Search for the cell housing the specified text and yield its (X, Y) center coordinate. 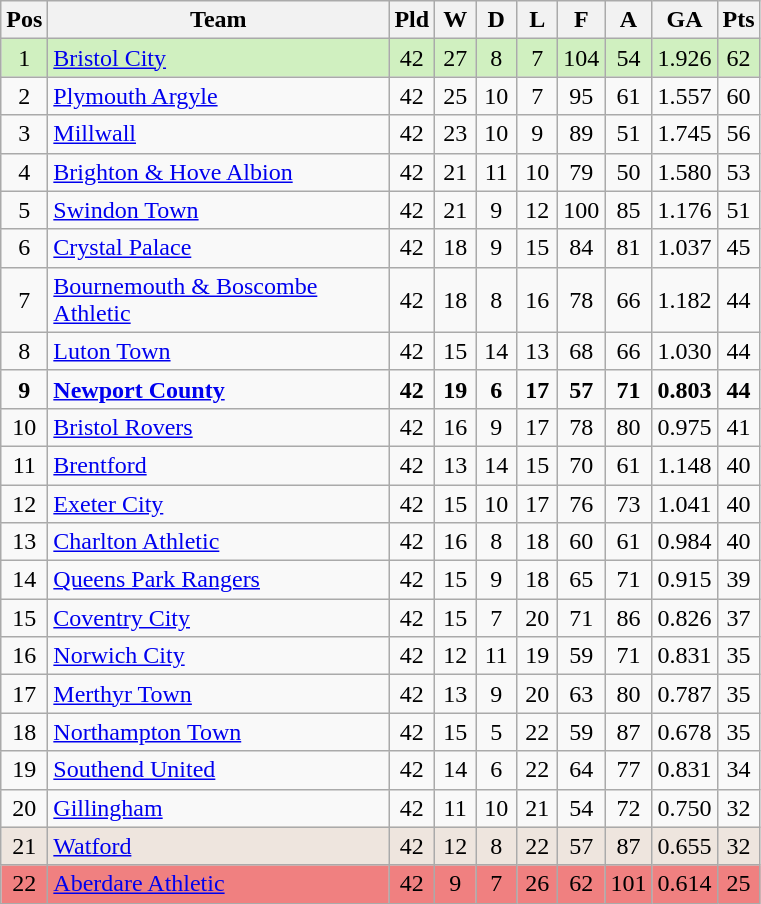
1.176 (684, 210)
81 (628, 248)
1.926 (684, 58)
23 (456, 134)
56 (738, 134)
2 (24, 96)
Merthyr Town (218, 694)
Millwall (218, 134)
GA (684, 20)
1 (24, 58)
Pld (412, 20)
Aberdare Athletic (218, 884)
63 (582, 694)
1.148 (684, 465)
Bournemouth & Boscombe Athletic (218, 300)
1.037 (684, 248)
50 (628, 172)
1.041 (684, 503)
79 (582, 172)
53 (738, 172)
86 (628, 618)
70 (582, 465)
Watford (218, 846)
0.915 (684, 580)
45 (738, 248)
4 (24, 172)
Pts (738, 20)
84 (582, 248)
95 (582, 96)
0.750 (684, 808)
F (582, 20)
0.826 (684, 618)
Northampton Town (218, 732)
26 (538, 884)
Southend United (218, 770)
68 (582, 351)
64 (582, 770)
1.030 (684, 351)
Pos (24, 20)
0.975 (684, 427)
Charlton Athletic (218, 542)
Team (218, 20)
39 (738, 580)
Plymouth Argyle (218, 96)
89 (582, 134)
Exeter City (218, 503)
3 (24, 134)
0.787 (684, 694)
Luton Town (218, 351)
Norwich City (218, 656)
34 (738, 770)
65 (582, 580)
D (496, 20)
104 (582, 58)
101 (628, 884)
Crystal Palace (218, 248)
77 (628, 770)
0.678 (684, 732)
L (538, 20)
1.745 (684, 134)
1.182 (684, 300)
27 (456, 58)
Brighton & Hove Albion (218, 172)
41 (738, 427)
0.803 (684, 389)
Newport County (218, 389)
0.984 (684, 542)
A (628, 20)
0.655 (684, 846)
73 (628, 503)
1.580 (684, 172)
76 (582, 503)
Queens Park Rangers (218, 580)
0.614 (684, 884)
37 (738, 618)
Bristol City (218, 58)
Brentford (218, 465)
Coventry City (218, 618)
Bristol Rovers (218, 427)
W (456, 20)
Gillingham (218, 808)
Swindon Town (218, 210)
100 (582, 210)
1.557 (684, 96)
85 (628, 210)
72 (628, 808)
